Return the (X, Y) coordinate for the center point of the cell that contains the specified text.  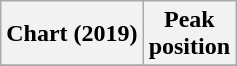
Chart (2019) (72, 34)
Peakposition (189, 34)
